Capture the cell that displays the provided text and extract its (X, Y) central coordinate. 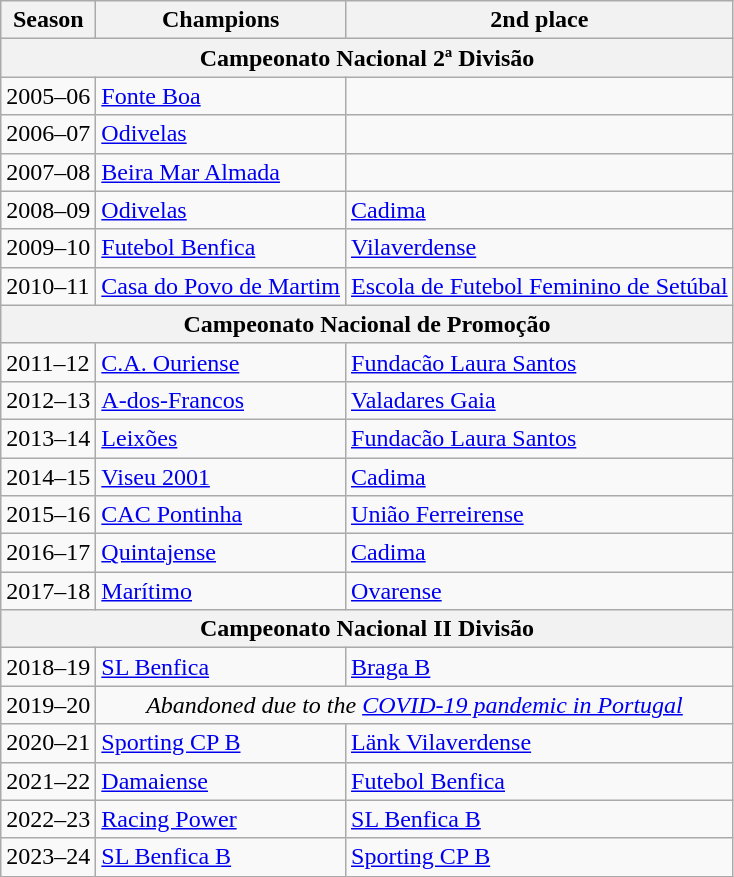
2012–13 (48, 400)
2014–15 (48, 477)
Quintajense (221, 553)
União Ferreirense (540, 515)
2007–08 (48, 172)
SL Benfica (221, 667)
Länk Vilaverdense (540, 743)
2018–19 (48, 667)
Racing Power (221, 819)
Fonte Boa (221, 96)
Braga B (540, 667)
2013–14 (48, 438)
2005–06 (48, 96)
Leixões (221, 438)
2nd place (540, 20)
CAC Pontinha (221, 515)
Casa do Povo de Martim (221, 286)
Escola de Futebol Feminino de Setúbal (540, 286)
Valadares Gaia (540, 400)
2006–07 (48, 134)
2023–24 (48, 857)
2011–12 (48, 362)
2010–11 (48, 286)
2009–10 (48, 248)
2019–20 (48, 705)
Ovarense (540, 591)
2021–22 (48, 781)
C.A. Ouriense (221, 362)
Viseu 2001 (221, 477)
Campeonato Nacional II Divisão (367, 629)
Vilaverdense (540, 248)
2016–17 (48, 553)
Champions (221, 20)
Marítimo (221, 591)
2008–09 (48, 210)
Abandoned due to the COVID-19 pandemic in Portugal (414, 705)
Damaiense (221, 781)
2022–23 (48, 819)
Beira Mar Almada (221, 172)
2017–18 (48, 591)
2020–21 (48, 743)
Campeonato Nacional 2ª Divisão (367, 58)
A-dos-Francos (221, 400)
2015–16 (48, 515)
Campeonato Nacional de Promoção (367, 324)
Season (48, 20)
